Detect which cell encompasses the target text, then output its [x, y] center coordinate. 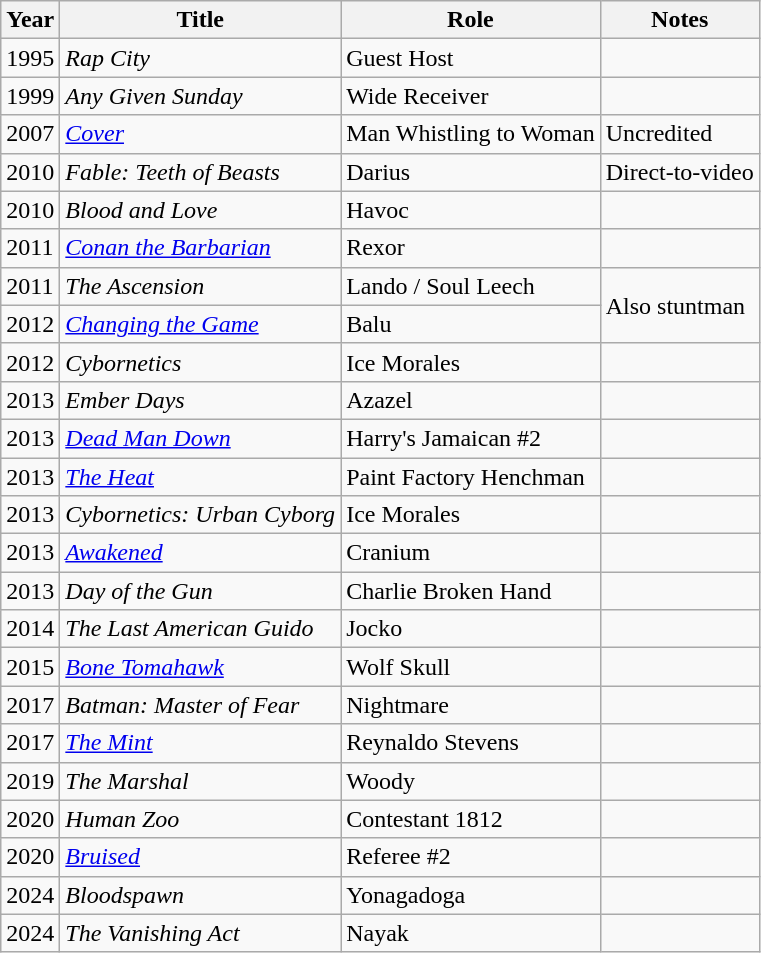
Bone Tomahawk [200, 667]
Conan the Barbarian [200, 248]
Title [200, 20]
Dead Man Down [200, 438]
2007 [30, 134]
The Vanishing Act [200, 933]
Any Given Sunday [200, 96]
Jocko [471, 629]
Darius [471, 172]
Harry's Jamaican #2 [471, 438]
The Heat [200, 477]
Awakened [200, 553]
Day of the Gun [200, 591]
Also stuntman [680, 305]
Direct-to-video [680, 172]
Fable: Teeth of Beasts [200, 172]
Cybornetics: Urban Cyborg [200, 515]
Woody [471, 781]
2015 [30, 667]
Role [471, 20]
Bloodspawn [200, 895]
Changing the Game [200, 324]
Uncredited [680, 134]
Paint Factory Henchman [471, 477]
Nayak [471, 933]
Human Zoo [200, 819]
1995 [30, 58]
Referee #2 [471, 857]
2019 [30, 781]
Charlie Broken Hand [471, 591]
Wide Receiver [471, 96]
Blood and Love [200, 210]
Cybornetics [200, 362]
Lando / Soul Leech [471, 286]
Rexor [471, 248]
Rap City [200, 58]
Havoc [471, 210]
Ember Days [200, 400]
The Last American Guido [200, 629]
Contestant 1812 [471, 819]
Cover [200, 134]
Nightmare [471, 705]
1999 [30, 96]
Reynaldo Stevens [471, 743]
Batman: Master of Fear [200, 705]
Cranium [471, 553]
Azazel [471, 400]
Guest Host [471, 58]
Bruised [200, 857]
Notes [680, 20]
Yonagadoga [471, 895]
Balu [471, 324]
Year [30, 20]
2014 [30, 629]
The Ascension [200, 286]
The Marshal [200, 781]
Man Whistling to Woman [471, 134]
The Mint [200, 743]
Wolf Skull [471, 667]
